Determine the (x, y) coordinate at the center of the cell enclosing the given text.  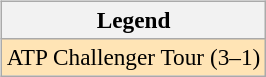
Legend (133, 20)
ATP Challenger Tour (3–1) (133, 57)
